Find where the given text appears and provide that cell's center as [X, Y] coordinate. 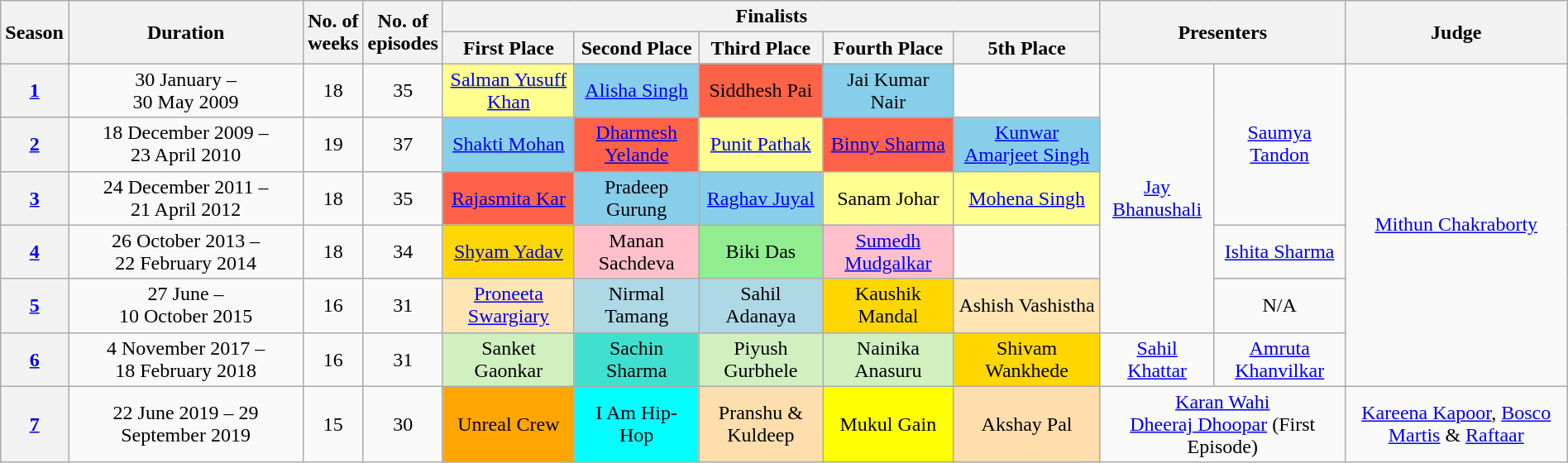
Punit Pathak [761, 144]
Mukul Gain [888, 424]
Jai Kumar Nair [888, 91]
Sachin Sharma [637, 359]
30 January –30 May 2009 [185, 91]
Ashish Vashistha [1027, 306]
I Am Hip-Hop [637, 424]
Shivam Wankhede [1027, 359]
Sahil Adanaya [761, 306]
7 [35, 424]
Fourth Place [888, 48]
22 June 2019 – 29 September 2019 [185, 424]
Binny Sharma [888, 144]
Akshay Pal [1027, 424]
24 December 2011 –21 April 2012 [185, 198]
Shakti Mohan [508, 144]
Shyam Yadav [508, 251]
Siddhesh Pai [761, 91]
Pradeep Gurung [637, 198]
Ishita Sharma [1279, 251]
Unreal Crew [508, 424]
Sahil Khattar [1157, 359]
First Place [508, 48]
Rajasmita Kar [508, 198]
Piyush Gurbhele [761, 359]
19 [333, 144]
Nirmal Tamang [637, 306]
3 [35, 198]
N/A [1279, 306]
27 June –10 October 2015 [185, 306]
Sumedh Mudgalkar [888, 251]
Kaushik Mandal [888, 306]
Biki Das [761, 251]
15 [333, 424]
5th Place [1027, 48]
Raghav Juyal [761, 198]
1 [35, 91]
Salman Yusuff Khan [508, 91]
Dharmesh Yelande [637, 144]
Nainika Anasuru [888, 359]
4 [35, 251]
Amruta Khanvilkar [1279, 359]
Third Place [761, 48]
Sanket Gaonkar [508, 359]
Judge [1456, 32]
Mohena Singh [1027, 198]
No. ofepisodes [403, 32]
Saumya Tandon [1279, 144]
Kareena Kapoor, Bosco Martis & Raftaar [1456, 424]
Duration [185, 32]
No. ofweeks [333, 32]
Manan Sachdeva [637, 251]
2 [35, 144]
Kunwar Amarjeet Singh [1027, 144]
18 December 2009 –23 April 2010 [185, 144]
Pranshu & Kuldeep [761, 424]
Season [35, 32]
34 [403, 251]
Presenters [1222, 32]
26 October 2013 –22 February 2014 [185, 251]
Mithun Chakraborty [1456, 225]
Sanam Johar [888, 198]
Second Place [637, 48]
Proneeta Swargiary [508, 306]
6 [35, 359]
5 [35, 306]
Finalists [771, 17]
37 [403, 144]
Jay Bhanushali [1157, 198]
Karan Wahi Dheeraj Dhoopar (First Episode) [1222, 424]
30 [403, 424]
4 November 2017 –18 February 2018 [185, 359]
Alisha Singh [637, 91]
